Identify which cell holds the provided text, then report its [x, y] central coordinate. 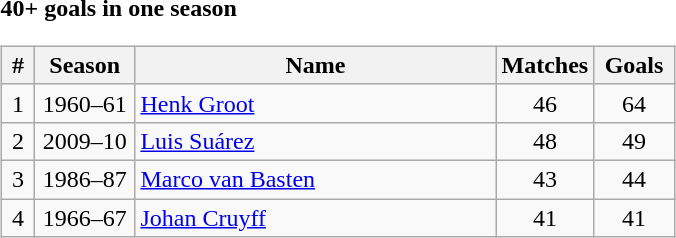
Goals [634, 65]
44 [634, 179]
Matches [545, 65]
1966–67 [85, 217]
4 [18, 217]
Name [316, 65]
64 [634, 103]
2009–10 [85, 141]
49 [634, 141]
2 [18, 141]
48 [545, 141]
3 [18, 179]
43 [545, 179]
46 [545, 103]
# [18, 65]
1986–87 [85, 179]
Henk Groot [316, 103]
Marco van Basten [316, 179]
Johan Cruyff [316, 217]
Season [85, 65]
1960–61 [85, 103]
Luis Suárez [316, 141]
1 [18, 103]
